Pinpoint the cell where the given text exists, returning its [X, Y] midpoint coordinate. 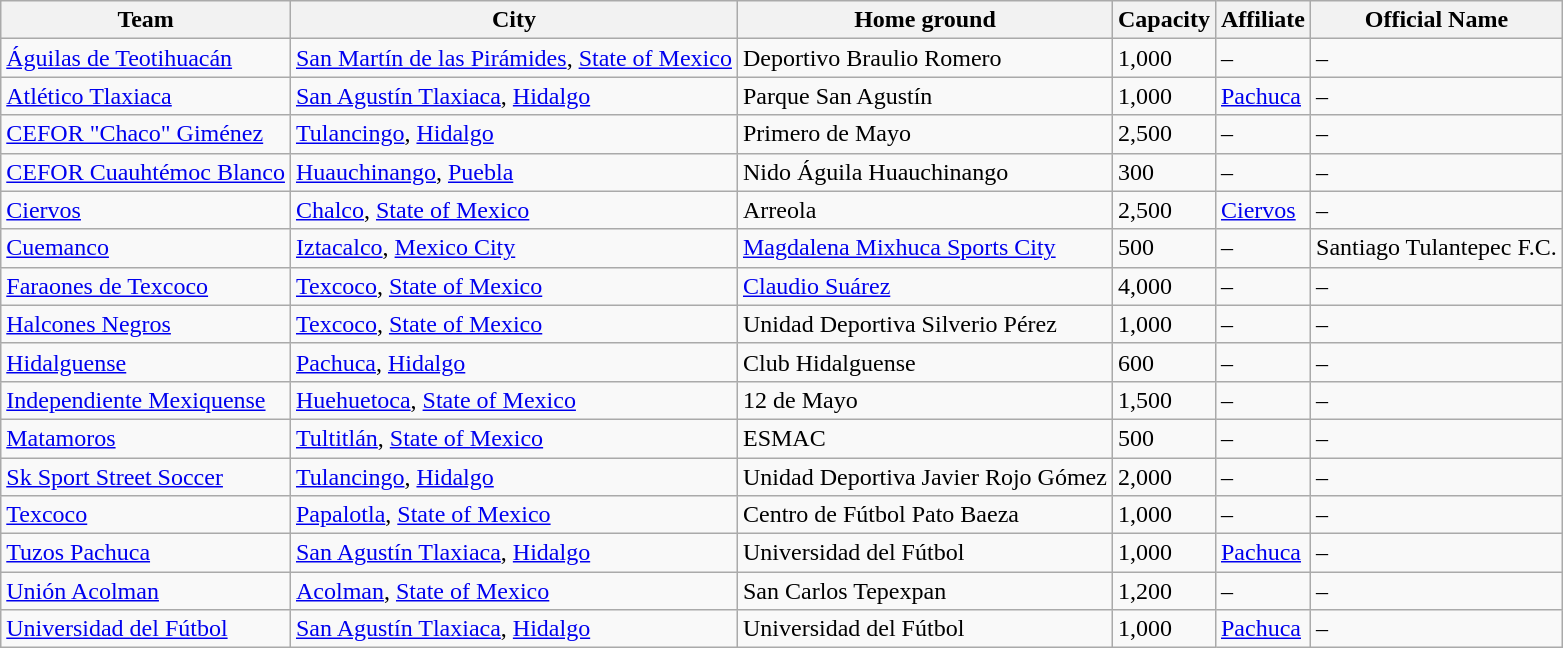
Capacity [1164, 20]
Parque San Agustín [924, 96]
Independiente Mexiquense [146, 400]
1,500 [1164, 400]
600 [1164, 362]
Atlético Tlaxiaca [146, 96]
Tultitlán, State of Mexico [514, 438]
City [514, 20]
Unidad Deportiva Silverio Pérez [924, 324]
Faraones de Texcoco [146, 286]
Huauchinango, Puebla [514, 172]
San Carlos Tepexpan [924, 591]
1,200 [1164, 591]
Unión Acolman [146, 591]
Affiliate [1262, 20]
Halcones Negros [146, 324]
San Martín de las Pirámides, State of Mexico [514, 58]
Pachuca, Hidalgo [514, 362]
Official Name [1437, 20]
Iztacalco, Mexico City [514, 248]
Huehuetoca, State of Mexico [514, 400]
Sk Sport Street Soccer [146, 477]
300 [1164, 172]
Primero de Mayo [924, 134]
Arreola [924, 210]
Nido Águila Huauchinango [924, 172]
Texcoco [146, 515]
Tuzos Pachuca [146, 553]
Cuemanco [146, 248]
Claudio Suárez [924, 286]
Chalco, State of Mexico [514, 210]
Deportivo Braulio Romero [924, 58]
Santiago Tulantepec F.C. [1437, 248]
Águilas de Teotihuacán [146, 58]
Unidad Deportiva Javier Rojo Gómez [924, 477]
CEFOR "Chaco" Giménez [146, 134]
Papalotla, State of Mexico [514, 515]
4,000 [1164, 286]
Centro de Fútbol Pato Baeza [924, 515]
Magdalena Mixhuca Sports City [924, 248]
12 de Mayo [924, 400]
ESMAC [924, 438]
Hidalguense [146, 362]
Team [146, 20]
Acolman, State of Mexico [514, 591]
Home ground [924, 20]
Club Hidalguense [924, 362]
CEFOR Cuauhtémoc Blanco [146, 172]
2,000 [1164, 477]
Matamoros [146, 438]
